Scan for the cell matching the given text and deliver its (x, y) coordinate at center. 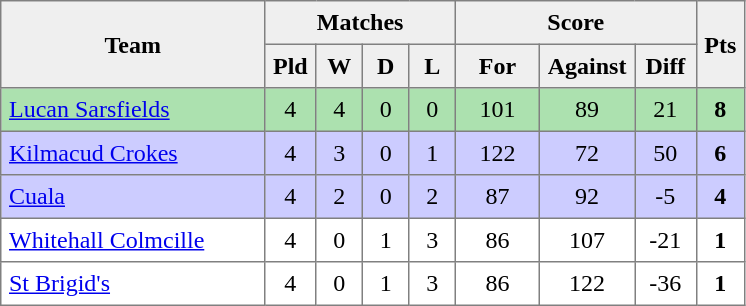
92 (586, 197)
Team (133, 44)
89 (586, 110)
72 (586, 153)
-36 (666, 284)
W (339, 66)
L (432, 66)
For (497, 66)
Pts (720, 44)
50 (666, 153)
Kilmacud Crokes (133, 153)
21 (666, 110)
Cuala (133, 197)
D (385, 66)
6 (720, 153)
St Brigid's (133, 284)
8 (720, 110)
Score (576, 23)
Matches (360, 23)
-5 (666, 197)
Against (586, 66)
Pld (290, 66)
Whitehall Colmcille (133, 240)
-21 (666, 240)
Lucan Sarsfields (133, 110)
Diff (666, 66)
87 (497, 197)
101 (497, 110)
107 (586, 240)
